Identify which cell holds the provided text, then report its (x, y) central coordinate. 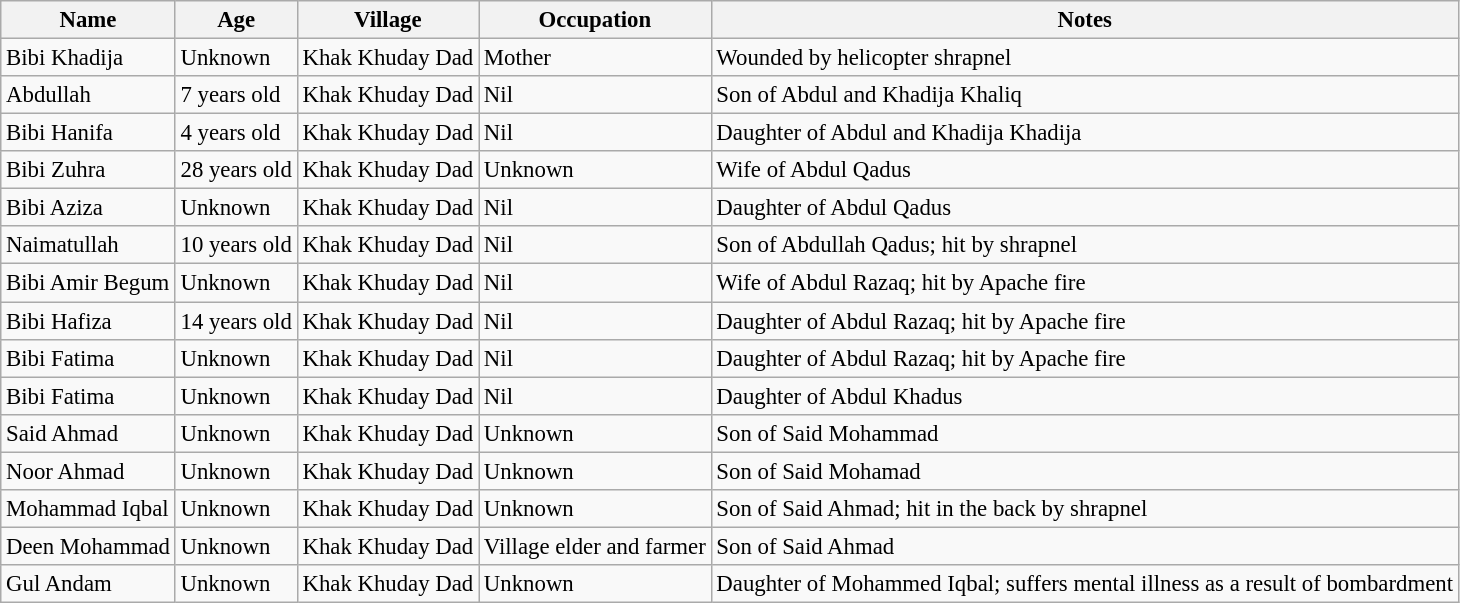
Notes (1084, 20)
4 years old (236, 133)
Wife of Abdul Razaq; hit by Apache fire (1084, 283)
Naimatullah (88, 245)
Gul Andam (88, 584)
10 years old (236, 245)
Wife of Abdul Qadus (1084, 170)
Bibi Khadija (88, 58)
Daughter of Mohammed Iqbal; suffers mental illness as a result of bombardment (1084, 584)
Mohammad Iqbal (88, 509)
Mother (595, 58)
Bibi Hafiza (88, 321)
Daughter of Abdul and Khadija Khadija (1084, 133)
Said Ahmad (88, 433)
7 years old (236, 95)
Occupation (595, 20)
Name (88, 20)
Son of Abdul and Khadija Khaliq (1084, 95)
Village elder and farmer (595, 546)
Daughter of Abdul Qadus (1084, 208)
Abdullah (88, 95)
Son of Said Ahmad (1084, 546)
Daughter of Abdul Khadus (1084, 396)
Bibi Aziza (88, 208)
Bibi Hanifa (88, 133)
Wounded by helicopter shrapnel (1084, 58)
Son of Abdullah Qadus; hit by shrapnel (1084, 245)
Son of Said Mohamad (1084, 471)
Son of Said Ahmad; hit in the back by shrapnel (1084, 509)
Village (388, 20)
14 years old (236, 321)
Son of Said Mohammad (1084, 433)
Deen Mohammad (88, 546)
Bibi Zuhra (88, 170)
Bibi Amir Begum (88, 283)
Age (236, 20)
Noor Ahmad (88, 471)
28 years old (236, 170)
